From the cell containing the given text, extract its center point as (x, y) coordinate. 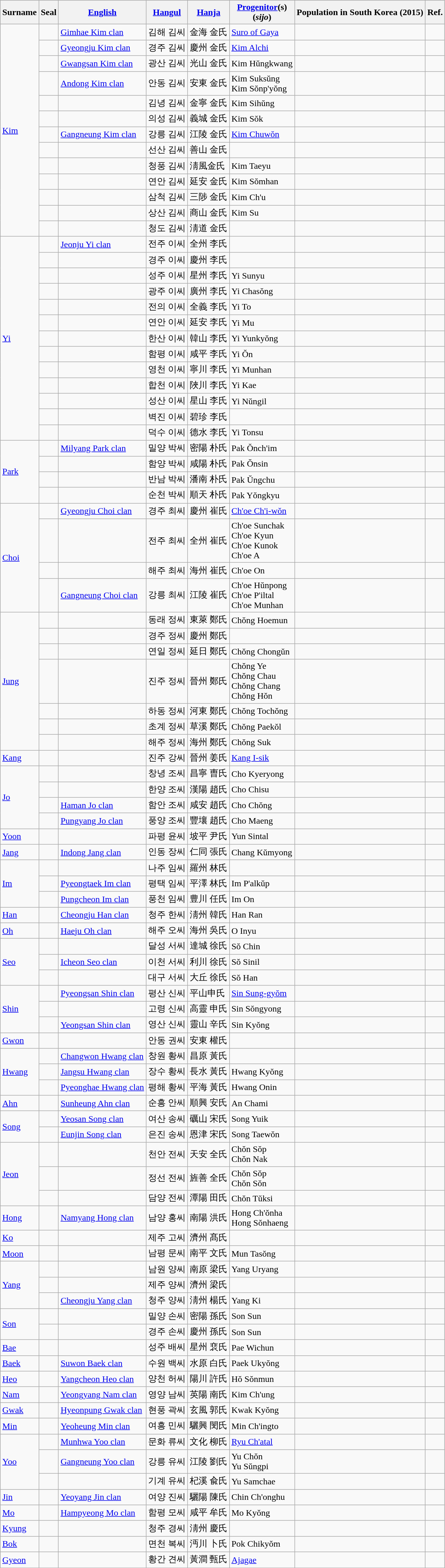
선산 김씨 (167, 150)
慶州 李氏 (209, 260)
Cheongju Han clan (102, 915)
반남 박씨 (167, 480)
강릉 김씨 (167, 135)
Cho Chŏng (262, 806)
沔川 卜氏 (209, 1544)
陜川 李氏 (209, 385)
Yi Kae (262, 385)
Kang (20, 758)
海州 崔氏 (209, 570)
Jin (20, 1497)
金海 金氏 (209, 32)
경주 김씨 (167, 48)
義城 金氏 (209, 119)
Sin Sŏngyong (262, 1009)
Pyeonghae Hwang clan (102, 1088)
全州 崔氏 (209, 541)
Yu ChŏnYu Sŭngpi (262, 1462)
碧珍 李氏 (209, 417)
함평 이씨 (167, 355)
金寧 金氏 (209, 103)
Pyeongsan Shin clan (102, 993)
강릉 유씨 (167, 1462)
Hyeonpung Gwak clan (102, 1411)
Chŏn SŏpChŏn Nak (262, 1154)
전주 최씨 (167, 541)
Han (20, 915)
인동 장씨 (167, 852)
Cho Kyeryong (262, 774)
담양 전씨 (167, 1198)
전주 이씨 (167, 245)
김해 김씨 (167, 32)
Munhwa Yoo clan (102, 1442)
黃澗 甄氏 (209, 1560)
Ref. (435, 13)
慶州 鄭氏 (209, 636)
江陵 劉氏 (209, 1462)
三陟 金氏 (209, 198)
Yang Uryang (262, 1269)
연일 정씨 (167, 652)
旌善 全氏 (209, 1178)
Sŏ Sinil (262, 962)
여흥 민씨 (167, 1426)
潭陽 田氏 (209, 1198)
Han Ran (262, 915)
의성 김씨 (167, 119)
Yi Ŏn (262, 355)
韓山 李氏 (209, 338)
Yeosan Song clan (102, 1119)
Ch'oe Ch'i-wŏn (262, 511)
덕수 이씨 (167, 433)
Surname (20, 13)
長水 黃氏 (209, 1072)
順興 安氏 (209, 1103)
Chŏng Suk (262, 742)
장수 황씨 (167, 1072)
하동 정씨 (167, 711)
Ko (20, 1238)
海州 吳氏 (209, 931)
天安 全氏 (209, 1154)
Suwon Baek clan (102, 1363)
Yoo (20, 1462)
昌原 黃氏 (209, 1056)
경주 손씨 (167, 1332)
Cho Chisu (262, 789)
Yi Chasŏng (262, 291)
Pungyang Jo clan (102, 821)
함안 조씨 (167, 806)
기계 유씨 (167, 1481)
천안 전씨 (167, 1154)
Ahn (20, 1103)
Yu Samchae (262, 1481)
양천 허씨 (167, 1379)
제주 양씨 (167, 1285)
星山 李氏 (209, 401)
江陵 崔氏 (209, 595)
漢陽 趙氏 (209, 789)
淸州 慶氏 (209, 1529)
Hwang Onin (262, 1088)
Kim SuksŭngKim Sŏnp'yŏng (262, 83)
Progenitor(s)(sijo) (262, 13)
Yeoheung Min clan (102, 1426)
초계 정씨 (167, 727)
咸平 牟氏 (209, 1513)
Mo Kyŏng (262, 1513)
Yang Ki (262, 1301)
Gangneung Kim clan (102, 135)
동래 정씨 (167, 620)
풍천 임씨 (167, 899)
廣州 李氏 (209, 291)
Pak Ŭngchu (262, 480)
Kwak Kyŏng (262, 1411)
Icheon Seo clan (102, 962)
Andong Kim clan (102, 83)
평해 황씨 (167, 1088)
은진 송씨 (167, 1134)
Gimhae Kim clan (102, 32)
草溪 鄭氏 (209, 727)
Ajagae (262, 1560)
밀양 박씨 (167, 448)
안동 권씨 (167, 1041)
順天 朴氏 (209, 495)
남평 문씨 (167, 1254)
平山申氏 (209, 993)
Kang I-sik (262, 758)
Kim Hŭngkwang (262, 63)
Gwak (20, 1411)
Im (20, 884)
Seo (20, 962)
Gwangsan Kim clan (102, 63)
Jo (20, 797)
江陵 金氏 (209, 135)
Ryu Ch'atal (262, 1442)
東萊 鄭氏 (209, 620)
청주 양씨 (167, 1301)
德水 李氏 (209, 433)
密陽 孫氏 (209, 1316)
Song Taewŏn (262, 1134)
Son (20, 1324)
慶州 金氏 (209, 48)
慶州 孫氏 (209, 1332)
Chŏng Paekŏl (262, 727)
Jangsu Hwang clan (102, 1072)
영산 신씨 (167, 1024)
창원 황씨 (167, 1056)
Heo (20, 1379)
광주 이씨 (167, 291)
豐壤 趙氏 (209, 821)
고령 신씨 (167, 1009)
驪興 閔氏 (209, 1426)
杞溪 兪氏 (209, 1481)
光山 金氏 (209, 63)
Kim Chuwŏn (262, 135)
Kim (20, 130)
Pyeongtaek Im clan (102, 884)
Yi Mu (262, 323)
玄風 郭氏 (209, 1411)
Gangneung Yoo clan (102, 1462)
利川 徐氏 (209, 962)
광산 김씨 (167, 63)
Indong Jang clan (102, 852)
濟州 梁氏 (209, 1285)
Yi Munhan (262, 370)
大丘 徐氏 (209, 978)
Chŏn SŏpChŏn Sŏn (262, 1178)
Chin Ch'onghu (262, 1497)
Moon (20, 1254)
한양 조씨 (167, 789)
Sin Sung-gyŏm (262, 993)
Changwon Hwang clan (102, 1056)
河東 鄭氏 (209, 711)
仁同 張氏 (209, 852)
礪山 宋氏 (209, 1119)
Song Yuik (262, 1119)
벽진 이씨 (167, 417)
현풍 곽씨 (167, 1411)
豊川 任氏 (209, 899)
남양 홍씨 (167, 1218)
풍양 조씨 (167, 821)
영천 이씨 (167, 370)
Kyung (20, 1529)
Baek (20, 1363)
Sŏ Chin (262, 946)
강릉 최씨 (167, 595)
南平 文氏 (209, 1254)
정선 전씨 (167, 1178)
Gangneung Choi clan (102, 595)
Chŏn Tŭksi (262, 1198)
Yangcheon Heo clan (102, 1379)
창녕 조씨 (167, 774)
나주 임씨 (167, 868)
淸州 韓氏 (209, 915)
Sŏ Han (262, 978)
Kim Alchi (262, 48)
密陽 朴氏 (209, 448)
Yang (20, 1285)
南陽 洪氏 (209, 1218)
平海 黃氏 (209, 1088)
파평 윤씨 (167, 837)
남원 양씨 (167, 1269)
Yi To (262, 307)
청주 경씨 (167, 1529)
英陽 南氏 (209, 1394)
咸陽 朴氏 (209, 464)
Suro of Gaya (262, 32)
해주 최씨 (167, 570)
면천 복씨 (167, 1544)
Yi Nŭngil (262, 401)
寧川 李氏 (209, 370)
English (102, 13)
慶州 崔氏 (209, 511)
Kim Ch'ung (262, 1394)
Yeongsan Shin clan (102, 1024)
Kim Sŏmhan (262, 181)
Kim Sŏk (262, 119)
성산 이씨 (167, 401)
Jeonju Yi clan (102, 245)
대구 서씨 (167, 978)
Yeongyang Nam clan (102, 1394)
Population in South Korea (2015) (360, 13)
咸安 趙氏 (209, 806)
평산 신씨 (167, 993)
Hwang (20, 1072)
Seal (49, 13)
Chŏng Chongŭn (262, 652)
청도 김씨 (167, 228)
陽川 許氏 (209, 1379)
밀양 손씨 (167, 1316)
Chŏng YeChŏng ChauChŏng ChangChŏng Hŏn (262, 681)
연안 김씨 (167, 181)
Haman Jo clan (102, 806)
晉州 姜氏 (209, 758)
平澤 林氏 (209, 884)
Song (20, 1127)
Hanja (209, 13)
Kim Sihŭng (262, 103)
Sunheung Ahn clan (102, 1103)
咸平 李氏 (209, 355)
南原 梁氏 (209, 1269)
晉州 鄭氏 (209, 681)
潘南 朴氏 (209, 480)
Kim Taeyu (262, 166)
An Chami (262, 1103)
여산 송씨 (167, 1119)
문화 류씨 (167, 1442)
昌寧 曺氏 (209, 774)
성주 이씨 (167, 276)
延安 金氏 (209, 181)
황간 견씨 (167, 1560)
Kim Ch'u (262, 198)
Gyeongju Kim clan (102, 48)
Sin Kyŏng (262, 1024)
Chang Kŭmyong (262, 852)
Gyeon (20, 1560)
해주 오씨 (167, 931)
星州 李氏 (209, 276)
전의 이씨 (167, 307)
Eunjin Song clan (102, 1134)
이천 서씨 (167, 962)
文化 柳氏 (209, 1442)
Ch'oe On (262, 570)
O Inyu (262, 931)
수원 백씨 (167, 1363)
청주 한씨 (167, 915)
Min (20, 1426)
Pak Ŏnsin (262, 464)
경주 정씨 (167, 636)
Bok (20, 1544)
恩津 宋氏 (209, 1134)
Ch'oe HŭnpongCh'oe P'iltalCh'oe Munhan (262, 595)
연안 이씨 (167, 323)
淸州 楊氏 (209, 1301)
평택 임씨 (167, 884)
Pungcheon Im clan (102, 899)
해주 정씨 (167, 742)
Yi Sunyu (262, 276)
Chŏng Hoemun (262, 620)
Hangul (167, 13)
제주 고씨 (167, 1238)
진주 정씨 (167, 681)
Gyeongju Choi clan (102, 511)
한산 이씨 (167, 338)
성주 배씨 (167, 1348)
Hampyeong Mo clan (102, 1513)
안동 김씨 (167, 83)
여양 진씨 (167, 1497)
Nam (20, 1394)
김녕 김씨 (167, 103)
Pae Wichun (262, 1348)
Gwon (20, 1041)
Hong (20, 1218)
Kim Su (262, 213)
Oh (20, 931)
Shin (20, 1009)
진주 강씨 (167, 758)
Yi Tonsu (262, 433)
순흥 안씨 (167, 1103)
Park (20, 472)
Bae (20, 1348)
驪陽 陳氏 (209, 1497)
星州 裵氏 (209, 1348)
경주 최씨 (167, 511)
Namyang Hong clan (102, 1218)
坡平 尹氏 (209, 837)
Jang (20, 852)
羅州 林氏 (209, 868)
善山 金氏 (209, 150)
순천 박씨 (167, 495)
水原 白氏 (209, 1363)
Pak Yŏngkyu (262, 495)
Min Ch'ingto (262, 1426)
Haeju Oh clan (102, 931)
영양 남씨 (167, 1394)
Choi (20, 558)
Im P'alkŭp (262, 884)
Chŏng Tochŏng (262, 711)
Yun Sintal (262, 837)
Milyang Park clan (102, 448)
달성 서씨 (167, 946)
Hŏ Sŏnmun (262, 1379)
達城 徐氏 (209, 946)
商山 金氏 (209, 213)
Cho Maeng (262, 821)
延日 鄭氏 (209, 652)
全義 李氏 (209, 307)
延安 李氏 (209, 323)
高靈 申氏 (209, 1009)
Hwang Kyŏng (262, 1072)
경주 이씨 (167, 260)
Cheongju Yang clan (102, 1301)
Yoon (20, 837)
함양 박씨 (167, 464)
濟州 髙氏 (209, 1238)
Jeon (20, 1174)
海州 鄭氏 (209, 742)
靈山 辛氏 (209, 1024)
Mo (20, 1513)
Ch'oe SunchakCh'oe KyunCh'oe KunokCh'oe A (262, 541)
Mun Tasŏng (262, 1254)
淸風金氏 (209, 166)
청풍 김씨 (167, 166)
Pak Ŏnch'im (262, 448)
淸道 金氏 (209, 228)
함평 모씨 (167, 1513)
상산 김씨 (167, 213)
Im On (262, 899)
Pok Chikyŏm (262, 1544)
安東 金氏 (209, 83)
Jung (20, 681)
全州 李氏 (209, 245)
합천 이씨 (167, 385)
Yi Yunkyŏng (262, 338)
Yeoyang Jin clan (102, 1497)
Yi (20, 338)
삼척 김씨 (167, 198)
Paek Ukyŏng (262, 1363)
Hong Ch'ŏnhaHong Sŏnhaeng (262, 1218)
安東 權氏 (209, 1041)
